Extract the (X, Y) coordinate from the center of the cell holding the provided text.  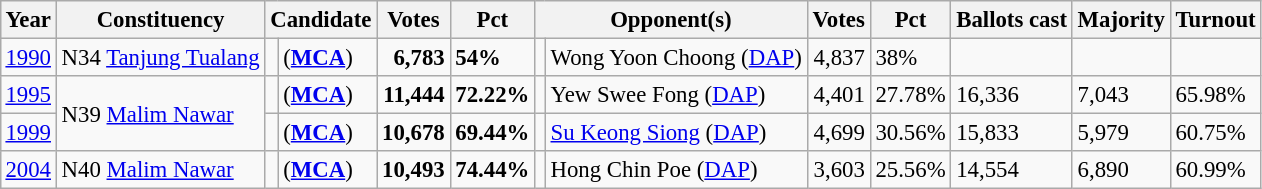
2004 (28, 170)
15,833 (1012, 133)
16,336 (1012, 95)
27.78% (910, 95)
65.98% (1216, 95)
7,043 (1121, 95)
4,401 (838, 95)
1995 (28, 95)
Constituency (160, 20)
N34 Tanjung Tualang (160, 57)
54% (492, 57)
4,837 (838, 57)
10,678 (414, 133)
Year (28, 20)
4,699 (838, 133)
5,979 (1121, 133)
14,554 (1012, 170)
Hong Chin Poe (DAP) (676, 170)
6,783 (414, 57)
Candidate (321, 20)
69.44% (492, 133)
Ballots cast (1012, 20)
Yew Swee Fong (DAP) (676, 95)
38% (910, 57)
N40 Malim Nawar (160, 170)
10,493 (414, 170)
11,444 (414, 95)
60.75% (1216, 133)
25.56% (910, 170)
1990 (28, 57)
60.99% (1216, 170)
30.56% (910, 133)
Majority (1121, 20)
6,890 (1121, 170)
72.22% (492, 95)
1999 (28, 133)
74.44% (492, 170)
Su Keong Siong (DAP) (676, 133)
N39 Malim Nawar (160, 114)
Wong Yoon Choong (DAP) (676, 57)
3,603 (838, 170)
Opponent(s) (672, 20)
Turnout (1216, 20)
